Search for the cell housing the specified text and yield its (X, Y) center coordinate. 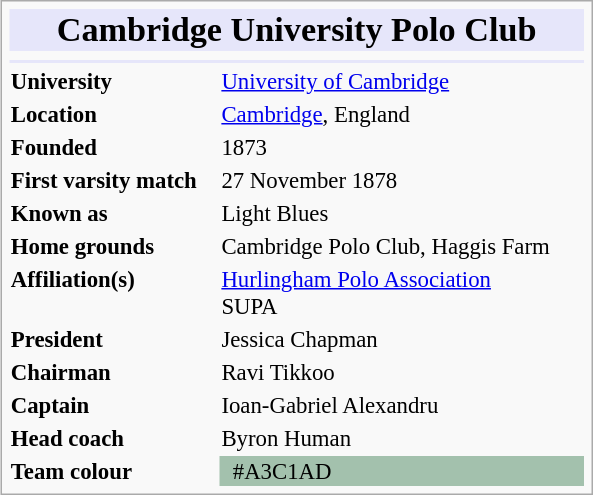
Head coach (113, 438)
Byron Human (402, 438)
Hurlingham Polo Association SUPA (402, 292)
Cambridge Polo Club, Haggis Farm (402, 246)
Jessica Chapman (402, 339)
Cambridge University Polo Club (296, 30)
Chairman (113, 372)
27 November 1878 (402, 180)
Light Blues (402, 213)
Captain (113, 405)
First varsity match (113, 180)
Cambridge, England (402, 114)
Affiliation(s) (113, 292)
President (113, 339)
University (113, 81)
Location (113, 114)
Known as (113, 213)
Team colour (113, 471)
Ravi Tikkoo (402, 372)
University of Cambridge (402, 81)
1873 (402, 147)
#A3C1AD (402, 471)
Ioan-Gabriel Alexandru (402, 405)
Founded (113, 147)
Home grounds (113, 246)
